Find where the given text appears and provide that cell's center as [X, Y] coordinate. 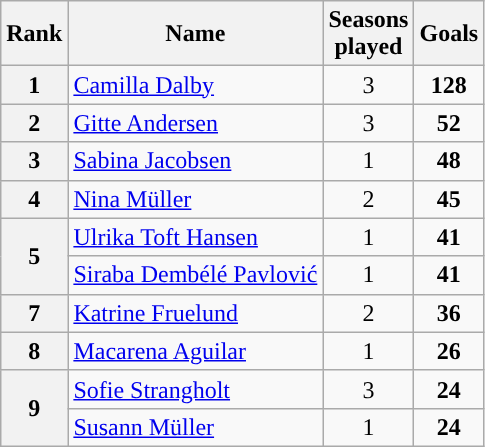
Goals [449, 34]
36 [449, 313]
5 [34, 256]
Sabina Jacobsen [196, 161]
Macarena Aguilar [196, 351]
Camilla Dalby [196, 85]
26 [449, 351]
4 [34, 199]
Name [196, 34]
9 [34, 408]
45 [449, 199]
Seasonsplayed [368, 34]
52 [449, 123]
Siraba Dembélé Pavlović [196, 275]
Rank [34, 34]
Nina Müller [196, 199]
Sofie Strangholt [196, 389]
7 [34, 313]
Katrine Fruelund [196, 313]
Ulrika Toft Hansen [196, 237]
48 [449, 161]
Susann Müller [196, 427]
Gitte Andersen [196, 123]
128 [449, 85]
8 [34, 351]
